Scan for the cell matching the given text and deliver its [x, y] coordinate at center. 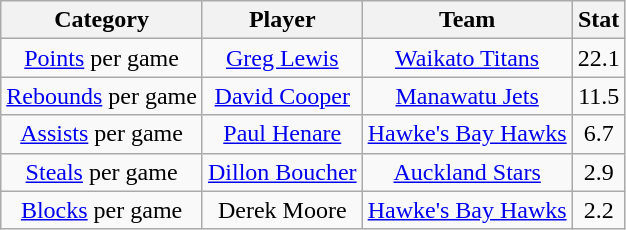
Waikato Titans [467, 58]
Rebounds per game [102, 96]
Blocks per game [102, 210]
Manawatu Jets [467, 96]
2.9 [598, 172]
David Cooper [282, 96]
Stat [598, 20]
Team [467, 20]
Assists per game [102, 134]
2.2 [598, 210]
Player [282, 20]
22.1 [598, 58]
11.5 [598, 96]
Paul Henare [282, 134]
Derek Moore [282, 210]
Auckland Stars [467, 172]
Steals per game [102, 172]
Points per game [102, 58]
Greg Lewis [282, 58]
Category [102, 20]
Dillon Boucher [282, 172]
6.7 [598, 134]
